Find where the given text appears and provide that cell's center as [x, y] coordinate. 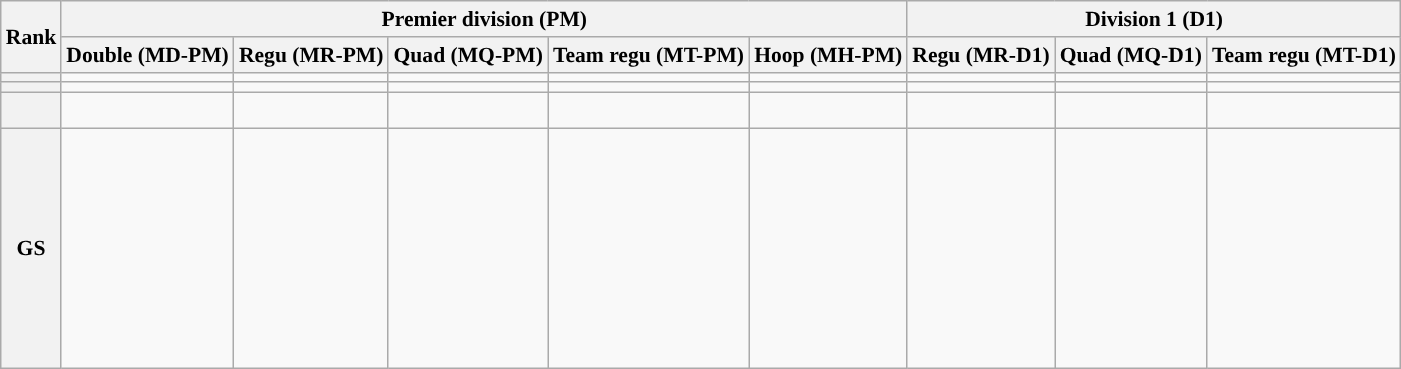
Team regu (MT-PM) [648, 55]
Quad (MQ-D1) [1131, 55]
Double (MD-PM) [148, 55]
Quad (MQ-PM) [468, 55]
Division 1 (D1) [1154, 19]
GS [32, 248]
Hoop (MH-PM) [828, 55]
Regu (MR-D1) [980, 55]
Team regu (MT-D1) [1304, 55]
Premier division (PM) [484, 19]
Regu (MR-PM) [312, 55]
Rank [32, 36]
